Capture the cell that displays the provided text and extract its (X, Y) central coordinate. 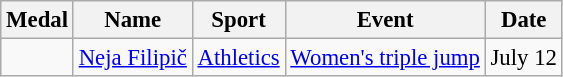
Event (385, 20)
Name (132, 20)
Sport (238, 20)
Date (524, 20)
Medal (38, 20)
July 12 (524, 58)
Women's triple jump (385, 58)
Neja Filipič (132, 58)
Athletics (238, 58)
